Provide the [X, Y] coordinate of the cell's center where the given text is located.  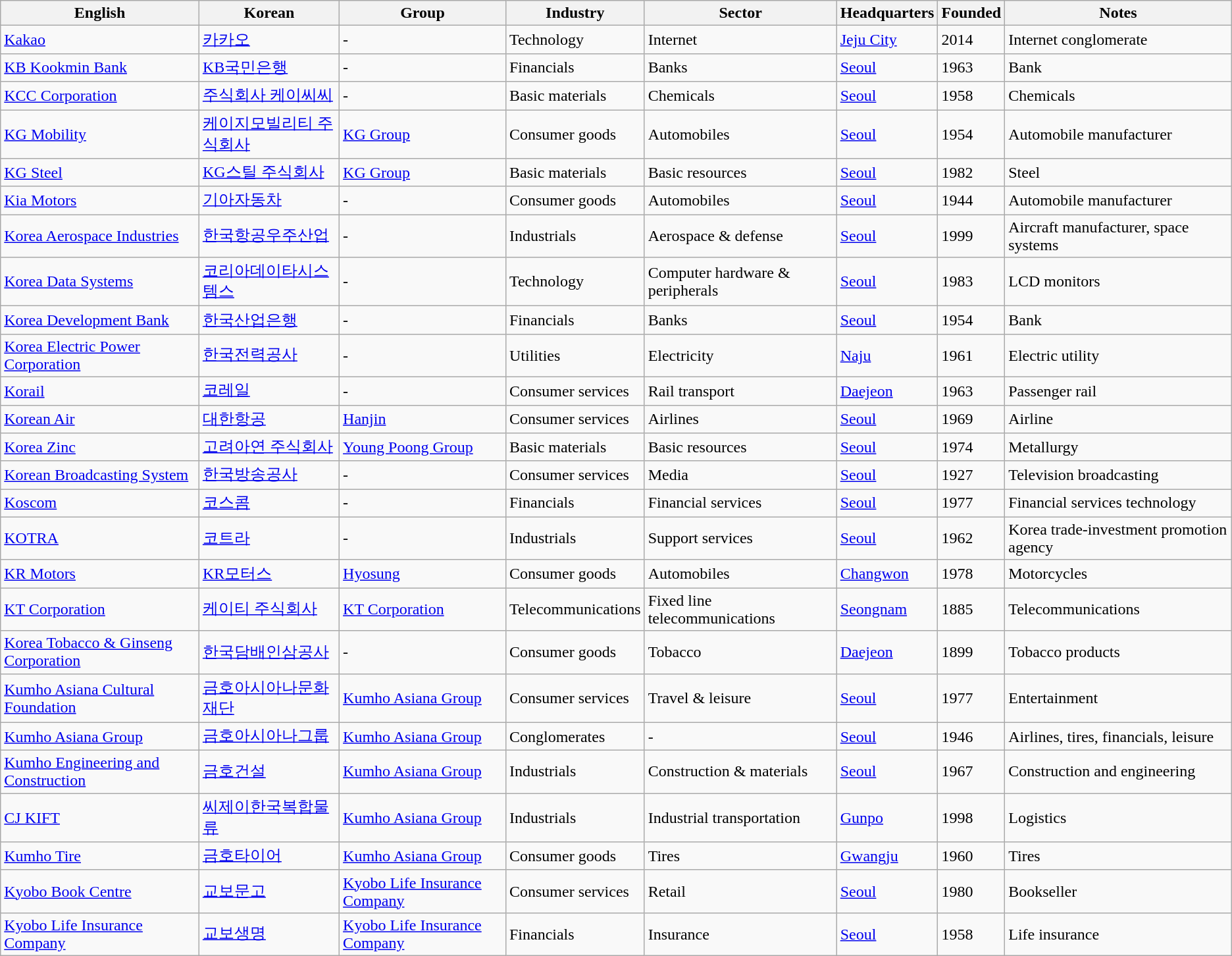
주식회사 케이씨씨 [269, 96]
Notes [1119, 13]
2014 [971, 40]
1927 [971, 475]
Naju [887, 356]
Computer hardware & peripherals [740, 282]
Construction & materials [740, 772]
1974 [971, 448]
KG스틸 주식회사 [269, 173]
한국방송공사 [269, 475]
Korea Aerospace Industries [100, 236]
Hyosung [423, 574]
1960 [971, 856]
Financial services [740, 503]
한국항공우주산업 [269, 236]
1962 [971, 539]
코트라 [269, 539]
1978 [971, 574]
CJ KIFT [100, 818]
1980 [971, 891]
Korea Tobacco & Ginseng Corporation [100, 652]
Group [423, 13]
케이지모빌리티 주식회사 [269, 134]
Insurance [740, 934]
Korail [100, 391]
1967 [971, 772]
금호아시아나그룹 [269, 736]
1961 [971, 356]
Airlines [740, 419]
KR모터스 [269, 574]
1899 [971, 652]
Utilities [575, 356]
1982 [971, 173]
English [100, 13]
Logistics [1119, 818]
Young Poong Group [423, 448]
1885 [971, 610]
Steel [1119, 173]
1969 [971, 419]
Airline [1119, 419]
Kia Motors [100, 200]
Gwangju [887, 856]
코레일 [269, 391]
Industry [575, 13]
Airlines, tires, financials, leisure [1119, 736]
Fixed line telecommunications [740, 610]
Metallurgy [1119, 448]
코리아데이타시스템스 [269, 282]
Korea Development Bank [100, 320]
Motorcycles [1119, 574]
금호아시아나문화재단 [269, 698]
Financial services technology [1119, 503]
Aerospace & defense [740, 236]
교보문고 [269, 891]
Retail [740, 891]
금호타이어 [269, 856]
KG Mobility [100, 134]
Support services [740, 539]
Korea trade-investment promotion agency [1119, 539]
Korea Electric Power Corporation [100, 356]
Korea Data Systems [100, 282]
Kakao [100, 40]
Entertainment [1119, 698]
Kumho Tire [100, 856]
한국전력공사 [269, 356]
Founded [971, 13]
KB Kookmin Bank [100, 67]
Life insurance [1119, 934]
1944 [971, 200]
케이티 주식회사 [269, 610]
LCD monitors [1119, 282]
Jeju City [887, 40]
Travel & leisure [740, 698]
Gunpo [887, 818]
1998 [971, 818]
Hanjin [423, 419]
교보생명 [269, 934]
Industrial transportation [740, 818]
KG Steel [100, 173]
KR Motors [100, 574]
고려아연 주식회사 [269, 448]
Kumho Engineering and Construction [100, 772]
Headquarters [887, 13]
Electricity [740, 356]
Bookseller [1119, 891]
Internet conglomerate [1119, 40]
Seongnam [887, 610]
Tobacco products [1119, 652]
Tobacco [740, 652]
Electric utility [1119, 356]
1999 [971, 236]
한국담배인삼공사 [269, 652]
한국산업은행 [269, 320]
Construction and engineering [1119, 772]
기아자동차 [269, 200]
카카오 [269, 40]
씨제이한국복합물류 [269, 818]
금호건설 [269, 772]
Sector [740, 13]
Aircraft manufacturer, space systems [1119, 236]
Television broadcasting [1119, 475]
Internet [740, 40]
KOTRA [100, 539]
Korean Broadcasting System [100, 475]
Conglomerates [575, 736]
대한항공 [269, 419]
Media [740, 475]
KB국민은행 [269, 67]
Changwon [887, 574]
Korea Zinc [100, 448]
Kumho Asiana Cultural Foundation [100, 698]
Korean [269, 13]
Korean Air [100, 419]
1983 [971, 282]
1946 [971, 736]
코스콤 [269, 503]
Kyobo Book Centre [100, 891]
KCC Corporation [100, 96]
Passenger rail [1119, 391]
Rail transport [740, 391]
Koscom [100, 503]
